From the cell containing the given text, extract its center point as (X, Y) coordinate. 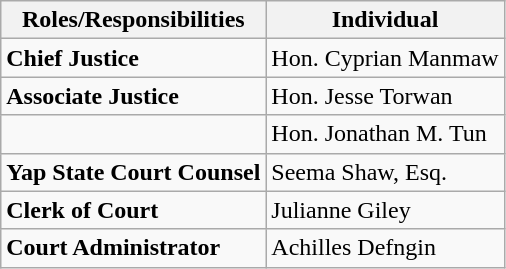
Hon. Jesse Torwan (385, 96)
Chief Justice (134, 58)
Court Administrator (134, 248)
Clerk of Court (134, 210)
Yap State Court Counsel (134, 172)
Achilles Defngin (385, 248)
Individual (385, 20)
Julianne Giley (385, 210)
Hon. Jonathan M. Tun (385, 134)
Hon. Cyprian Manmaw (385, 58)
Roles/Responsibilities (134, 20)
Associate Justice (134, 96)
Seema Shaw, Esq. (385, 172)
